Identify which cell holds the provided text, then report its [x, y] central coordinate. 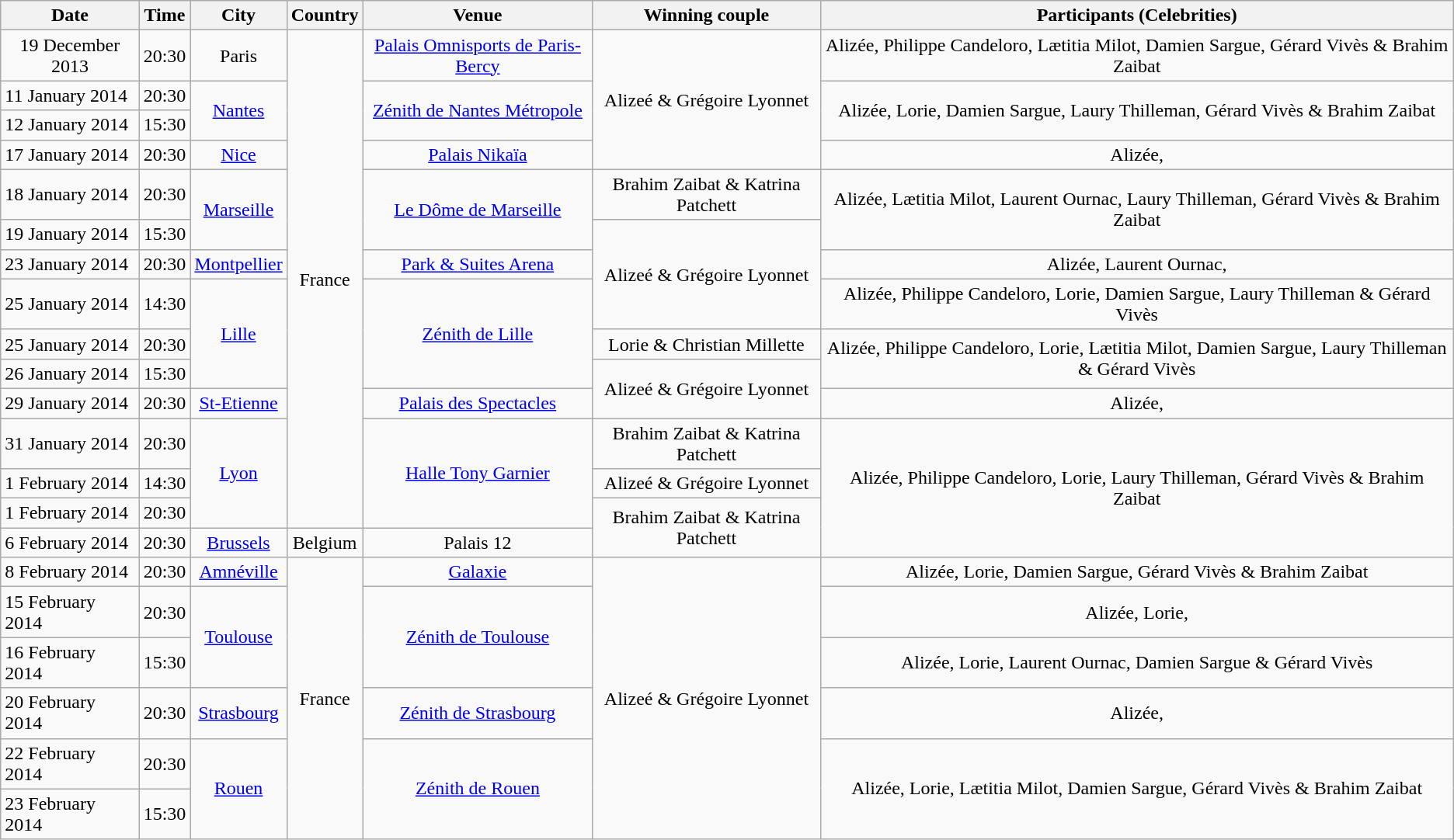
15 February 2014 [70, 612]
8 February 2014 [70, 572]
Alizée, Lætitia Milot, Laurent Ournac, Laury Thilleman, Gérard Vivès & Brahim Zaibat [1137, 210]
Rouen [238, 789]
Zénith de Toulouse [478, 637]
Palais des Spectacles [478, 403]
12 January 2014 [70, 125]
Palais 12 [478, 543]
Halle Tony Garnier [478, 472]
Montpellier [238, 264]
Zénith de Nantes Métropole [478, 110]
Time [165, 16]
18 January 2014 [70, 194]
6 February 2014 [70, 543]
Alizée, Lorie, Damien Sargue, Gérard Vivès & Brahim Zaibat [1137, 572]
Park & Suites Arena [478, 264]
Alizée, Lorie, Laurent Ournac, Damien Sargue & Gérard Vivès [1137, 663]
19 December 2013 [70, 56]
23 January 2014 [70, 264]
Alizée, Philippe Candeloro, Lætitia Milot, Damien Sargue, Gérard Vivès & Brahim Zaibat [1137, 56]
31 January 2014 [70, 443]
Marseille [238, 210]
Palais Omnisports de Paris-Bercy [478, 56]
Venue [478, 16]
Alizée, Lorie, [1137, 612]
Galaxie [478, 572]
Paris [238, 56]
Palais Nikaïa [478, 154]
Winning couple [707, 16]
23 February 2014 [70, 814]
Amnéville [238, 572]
Le Dôme de Marseille [478, 210]
16 February 2014 [70, 663]
Participants (Celebrities) [1137, 16]
Lille [238, 334]
Zénith de Lille [478, 334]
26 January 2014 [70, 373]
St-Etienne [238, 403]
Belgium [325, 543]
Toulouse [238, 637]
Alizée, Lorie, Lætitia Milot, Damien Sargue, Gérard Vivès & Brahim Zaibat [1137, 789]
Nantes [238, 110]
Lorie & Christian Millette [707, 344]
20 February 2014 [70, 713]
Alizée, Philippe Candeloro, Lorie, Damien Sargue, Laury Thilleman & Gérard Vivès [1137, 304]
29 January 2014 [70, 403]
Zénith de Strasbourg [478, 713]
City [238, 16]
Zénith de Rouen [478, 789]
22 February 2014 [70, 764]
Alizée, Lorie, Damien Sargue, Laury Thilleman, Gérard Vivès & Brahim Zaibat [1137, 110]
Alizée, Philippe Candeloro, Lorie, Laury Thilleman, Gérard Vivès & Brahim Zaibat [1137, 488]
Alizée, Philippe Candeloro, Lorie, Lætitia Milot, Damien Sargue, Laury Thilleman & Gérard Vivès [1137, 359]
Nice [238, 154]
Lyon [238, 472]
Date [70, 16]
11 January 2014 [70, 95]
Strasbourg [238, 713]
19 January 2014 [70, 234]
Country [325, 16]
Alizée, Laurent Ournac, [1137, 264]
17 January 2014 [70, 154]
Brussels [238, 543]
